Search for the cell housing the specified text and yield its (x, y) center coordinate. 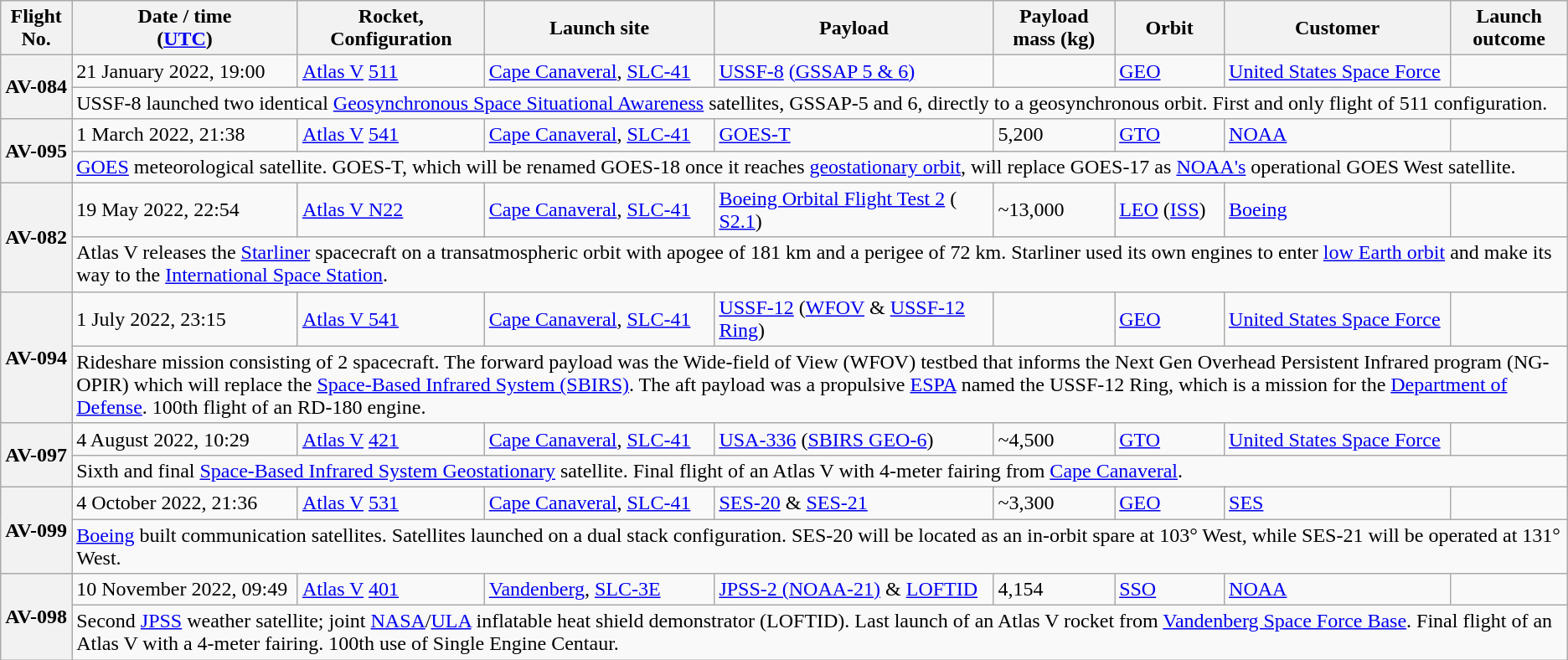
Rocket,Configuration (390, 28)
GOES-T (854, 135)
19 May 2022, 22:54 (185, 209)
~13,000 (1054, 209)
Payload (854, 28)
Launchoutcome (1509, 28)
Date / time(UTC) (185, 28)
AV-095 (37, 151)
~4,500 (1054, 439)
~3,300 (1054, 503)
Payloadmass (kg) (1054, 28)
Flight No. (37, 28)
Orbit (1169, 28)
AV-084 (37, 87)
AV-094 (37, 357)
4,154 (1054, 590)
Customer (1338, 28)
1 March 2022, 21:38 (185, 135)
AV-082 (37, 237)
AV-098 (37, 616)
AV-097 (37, 455)
1 July 2022, 23:15 (185, 318)
USSF-8 (GSSAP 5 & 6) (854, 71)
Atlas V 511 (390, 71)
USSF-12 (WFOV & USSF-12 Ring) (854, 318)
21 January 2022, 19:00 (185, 71)
Vandenberg, SLC-3E (600, 590)
4 October 2022, 21:36 (185, 503)
10 November 2022, 09:49 (185, 590)
JPSS-2 (NOAA-21) & LOFTID (854, 590)
SSO (1169, 590)
Atlas V 421 (390, 439)
USA-336 (SBIRS GEO-6) (854, 439)
AV-099 (37, 529)
SES-20 & SES-21 (854, 503)
Atlas V 401 (390, 590)
Atlas V 531 (390, 503)
LEO (ISS) (1169, 209)
Launch site (600, 28)
5,200 (1054, 135)
Atlas V N22 (390, 209)
4 August 2022, 10:29 (185, 439)
Boeing (1338, 209)
Sixth and final Space-Based Infrared System Geostationary satellite. Final flight of an Atlas V with 4-meter fairing from Cape Canaveral. (820, 471)
SES (1338, 503)
Boeing Orbital Flight Test 2 ( S2.1) (854, 209)
